Return the (X, Y) coordinate for the center point of the cell that contains the specified text.  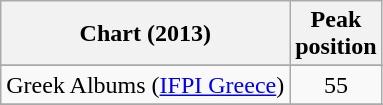
55 (336, 85)
Greek Albums (IFPI Greece) (146, 85)
Peakposition (336, 34)
Chart (2013) (146, 34)
